Identify which cell holds the provided text, then report its (X, Y) central coordinate. 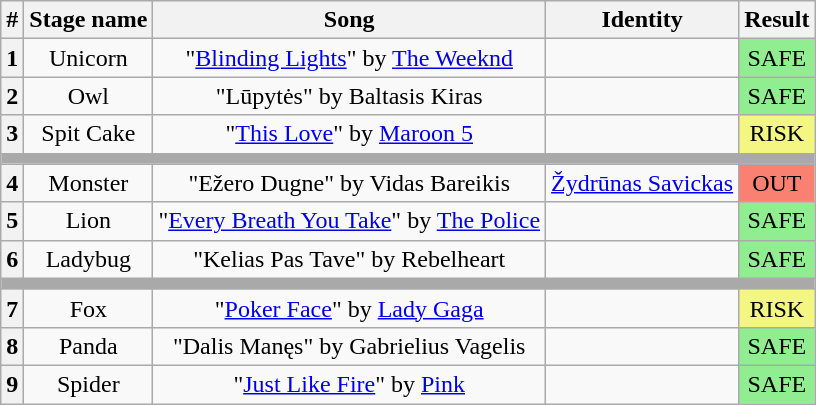
5 (12, 221)
Stage name (88, 20)
OUT (777, 183)
3 (12, 134)
Song (350, 20)
"Dalis Manęs" by Gabrielius Vagelis (350, 346)
7 (12, 308)
Spit Cake (88, 134)
"Kelias Pas Tave" by Rebelheart (350, 259)
Result (777, 20)
"Just Like Fire" by Pink (350, 384)
Spider (88, 384)
"This Love" by Maroon 5 (350, 134)
"Poker Face" by Lady Gaga (350, 308)
"Ežero Dugne" by Vidas Bareikis (350, 183)
"Blinding Lights" by The Weeknd (350, 58)
Žydrūnas Savickas (642, 183)
4 (12, 183)
Monster (88, 183)
2 (12, 96)
1 (12, 58)
Identity (642, 20)
Ladybug (88, 259)
"Every Breath You Take" by The Police (350, 221)
9 (12, 384)
Fox (88, 308)
Unicorn (88, 58)
# (12, 20)
Lion (88, 221)
Panda (88, 346)
6 (12, 259)
Owl (88, 96)
"Lūpytės" by Baltasis Kiras (350, 96)
8 (12, 346)
